Locate the cell with the specified text and output its (x, y) center coordinate. 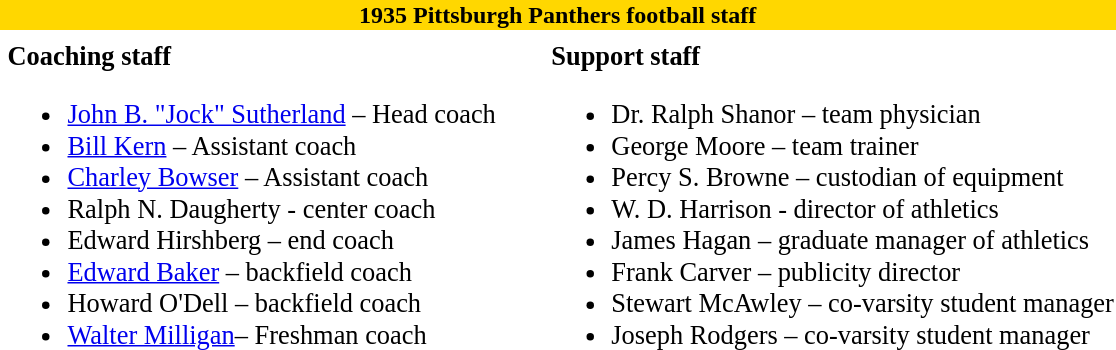
1935 Pittsburgh Panthers football staff (558, 15)
